From the cell containing the given text, extract its center point as (X, Y) coordinate. 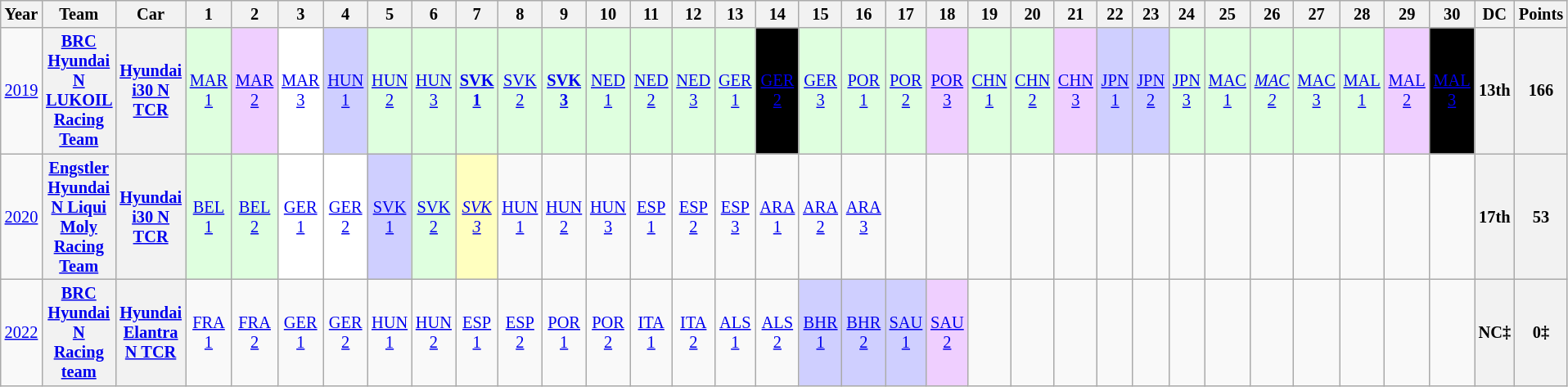
ARA3 (864, 217)
17 (906, 14)
BHR1 (820, 332)
MAR2 (255, 91)
BEL1 (209, 217)
10 (608, 14)
DC (1494, 14)
MAL2 (1408, 91)
2019 (21, 91)
19 (990, 14)
7 (477, 14)
FRA2 (255, 332)
MAR1 (209, 91)
20 (1033, 14)
MAC1 (1228, 91)
BRC Hyundai N Racing team (79, 332)
Hyundai Elantra N TCR (151, 332)
27 (1317, 14)
4 (345, 14)
17th (1494, 217)
NED3 (693, 91)
MAC2 (1272, 91)
9 (564, 14)
NC‡ (1494, 332)
MAL3 (1452, 91)
ALS2 (777, 332)
ITA1 (651, 332)
14 (777, 14)
6 (434, 14)
ESP3 (735, 217)
MAC3 (1317, 91)
18 (947, 14)
JPN2 (1151, 91)
Points (1541, 14)
166 (1541, 91)
NED2 (651, 91)
25 (1228, 14)
Engstler Hyundai N Liqui Moly Racing Team (79, 217)
ARA2 (820, 217)
MAL1 (1362, 91)
0‡ (1541, 332)
JPN1 (1115, 91)
12 (693, 14)
Year (21, 14)
28 (1362, 14)
5 (390, 14)
13th (1494, 91)
BHR2 (864, 332)
NED1 (608, 91)
2022 (21, 332)
POR3 (947, 91)
ALS1 (735, 332)
CHN2 (1033, 91)
29 (1408, 14)
MAR3 (300, 91)
ARA1 (777, 217)
22 (1115, 14)
16 (864, 14)
Team (79, 14)
13 (735, 14)
3 (300, 14)
SAU2 (947, 332)
SAU1 (906, 332)
30 (1452, 14)
24 (1187, 14)
15 (820, 14)
21 (1075, 14)
53 (1541, 217)
BRC Hyundai N LUKOIL Racing Team (79, 91)
JPN3 (1187, 91)
ITA2 (693, 332)
2020 (21, 217)
CHN1 (990, 91)
8 (520, 14)
GER3 (820, 91)
26 (1272, 14)
Car (151, 14)
1 (209, 14)
23 (1151, 14)
BEL2 (255, 217)
2 (255, 14)
11 (651, 14)
CHN3 (1075, 91)
FRA1 (209, 332)
